Search for the cell housing the specified text and yield its [X, Y] center coordinate. 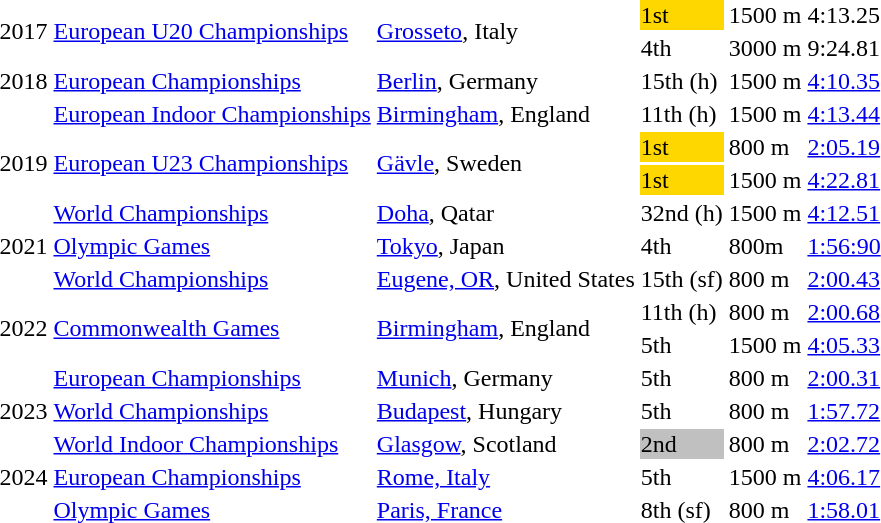
World Indoor Championships [212, 444]
Tokyo, Japan [506, 246]
European U20 Championships [212, 32]
Commonwealth Games [212, 328]
Grosseto, Italy [506, 32]
Doha, Qatar [506, 213]
Munich, Germany [506, 378]
Glasgow, Scotland [506, 444]
Eugene, OR, United States [506, 279]
Berlin, Germany [506, 81]
Budapest, Hungary [506, 411]
2nd [682, 444]
European U23 Championships [212, 164]
European Indoor Championships [212, 114]
800m [765, 246]
Gävle, Sweden [506, 164]
3000 m [765, 48]
15th (sf) [682, 279]
Rome, Italy [506, 477]
Olympic Games [212, 246]
15th (h) [682, 81]
32nd (h) [682, 213]
